Locate the cell with the specified text and output its [x, y] center coordinate. 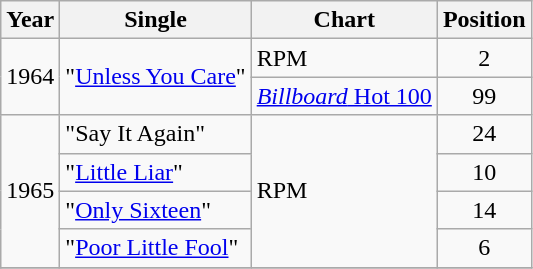
1965 [30, 191]
"Little Liar" [156, 172]
Single [156, 20]
Chart [344, 20]
24 [484, 134]
2 [484, 58]
Position [484, 20]
14 [484, 210]
"Unless You Care" [156, 77]
Billboard Hot 100 [344, 96]
Year [30, 20]
"Poor Little Fool" [156, 248]
99 [484, 96]
"Say It Again" [156, 134]
10 [484, 172]
1964 [30, 77]
6 [484, 248]
"Only Sixteen" [156, 210]
